Identify which cell holds the provided text, then report its (x, y) central coordinate. 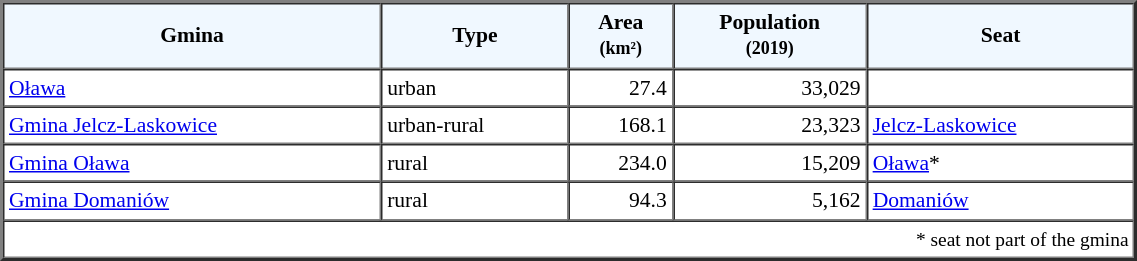
Type (475, 36)
33,029 (770, 87)
5,162 (770, 201)
Gmina (192, 36)
urban-rural (475, 125)
Domaniów (1001, 201)
Oława* (1001, 163)
23,323 (770, 125)
Jelcz-Laskowice (1001, 125)
15,209 (770, 163)
Gmina Oława (192, 163)
Gmina Domaniów (192, 201)
168.1 (621, 125)
* seat not part of the gmina (569, 239)
urban (475, 87)
Area(km²) (621, 36)
234.0 (621, 163)
Seat (1001, 36)
Population(2019) (770, 36)
27.4 (621, 87)
Oława (192, 87)
Gmina Jelcz-Laskowice (192, 125)
94.3 (621, 201)
